For the text-containing cell, return its midpoint in [x, y] coordinate format. 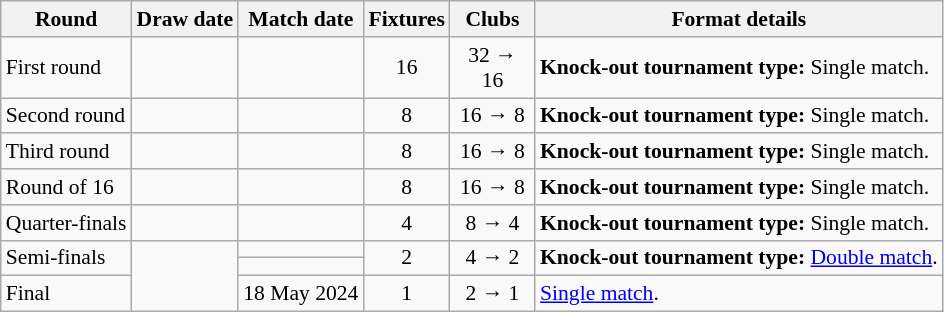
2 → 1 [492, 294]
4 [406, 223]
Clubs [492, 19]
8 → 4 [492, 223]
1 [406, 294]
32 → 16 [492, 68]
Format details [739, 19]
Final [66, 294]
Round [66, 19]
Draw date [186, 19]
Second round [66, 116]
Semi-finals [66, 258]
18 May 2024 [300, 294]
First round [66, 68]
16 [406, 68]
Third round [66, 152]
Round of 16 [66, 187]
Match date [300, 19]
Single match. [739, 294]
4 → 2 [492, 258]
Fixtures [406, 19]
2 [406, 258]
Quarter-finals [66, 223]
Knock-out tournament type: Double match. [739, 258]
